Pinpoint the cell where the given text exists, returning its (x, y) midpoint coordinate. 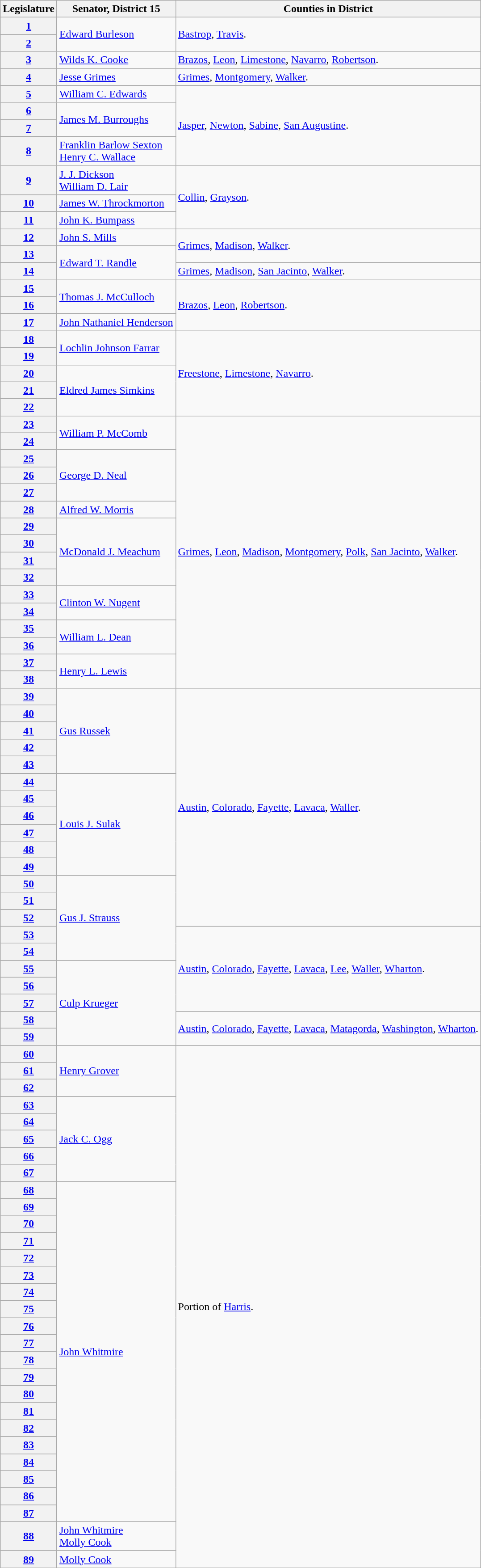
43 (29, 764)
11 (29, 220)
44 (29, 782)
39 (29, 696)
John K. Bumpass (116, 220)
Edward T. Randle (116, 263)
William P. McComb (116, 433)
Molly Cook (116, 1559)
John WhitmireMolly Cook (116, 1536)
20 (29, 373)
John S. Mills (116, 237)
James W. Throckmorton (116, 203)
51 (29, 901)
Jasper, Newton, Sabine, San Augustine. (328, 125)
22 (29, 407)
Freestone, Limestone, Navarro. (328, 373)
36 (29, 645)
63 (29, 1105)
Bastrop, Travis. (328, 34)
McDonald J. Meachum (116, 552)
Grimes, Madison, San Jacinto, Walker. (328, 271)
79 (29, 1377)
50 (29, 884)
84 (29, 1462)
Culp Krueger (116, 1003)
Portion of Harris. (328, 1306)
13 (29, 254)
34 (29, 611)
12 (29, 237)
40 (29, 713)
Grimes, Montgomery, Walker. (328, 77)
Edward Burleson (116, 34)
48 (29, 850)
26 (29, 475)
21 (29, 390)
William L. Dean (116, 637)
Eldred James Simkins (116, 390)
64 (29, 1122)
75 (29, 1309)
Henry L. Lewis (116, 671)
60 (29, 1054)
73 (29, 1275)
Franklin Barlow SextonHenry C. Wallace (116, 151)
72 (29, 1258)
58 (29, 1020)
68 (29, 1190)
7 (29, 128)
18 (29, 339)
69 (29, 1207)
Louis J. Sulak (116, 824)
67 (29, 1173)
Grimes, Leon, Madison, Montgomery, Polk, San Jacinto, Walker. (328, 552)
70 (29, 1224)
J. J. DicksonWilliam D. Lair (116, 180)
19 (29, 356)
29 (29, 527)
65 (29, 1139)
10 (29, 203)
54 (29, 952)
Senator, District 15 (116, 9)
Gus Russek (116, 730)
85 (29, 1479)
Lochlin Johnson Farrar (116, 348)
52 (29, 918)
Jesse Grimes (116, 77)
56 (29, 986)
Austin, Colorado, Fayette, Lavaca, Waller. (328, 807)
30 (29, 544)
59 (29, 1037)
28 (29, 509)
5 (29, 94)
Austin, Colorado, Fayette, Lavaca, Lee, Waller, Wharton. (328, 969)
2 (29, 43)
8 (29, 151)
Gus J. Strauss (116, 918)
47 (29, 833)
Grimes, Madison, Walker. (328, 246)
83 (29, 1445)
1 (29, 26)
46 (29, 816)
Brazos, Leon, Limestone, Navarro, Robertson. (328, 60)
33 (29, 594)
31 (29, 561)
77 (29, 1343)
6 (29, 111)
71 (29, 1241)
38 (29, 679)
Thomas J. McCulloch (116, 297)
Jack C. Ogg (116, 1139)
George D. Neal (116, 475)
49 (29, 867)
Collin, Grayson. (328, 197)
15 (29, 288)
61 (29, 1071)
76 (29, 1326)
80 (29, 1394)
37 (29, 662)
14 (29, 271)
27 (29, 492)
78 (29, 1360)
81 (29, 1411)
James M. Burroughs (116, 119)
16 (29, 305)
Wilds K. Cooke (116, 60)
23 (29, 424)
17 (29, 322)
9 (29, 180)
25 (29, 458)
4 (29, 77)
Counties in District (328, 9)
Brazos, Leon, Robertson. (328, 305)
Clinton W. Nugent (116, 603)
John Nathaniel Henderson (116, 322)
Henry Grover (116, 1071)
35 (29, 628)
Austin, Colorado, Fayette, Lavaca, Matagorda, Washington, Wharton. (328, 1028)
89 (29, 1559)
Alfred W. Morris (116, 509)
42 (29, 747)
45 (29, 799)
57 (29, 1003)
55 (29, 969)
Legislature (29, 9)
24 (29, 441)
3 (29, 60)
82 (29, 1428)
41 (29, 730)
32 (29, 577)
74 (29, 1292)
53 (29, 935)
66 (29, 1156)
William C. Edwards (116, 94)
88 (29, 1536)
86 (29, 1496)
62 (29, 1088)
87 (29, 1513)
John Whitmire (116, 1352)
